Capture the cell that displays the provided text and extract its (x, y) central coordinate. 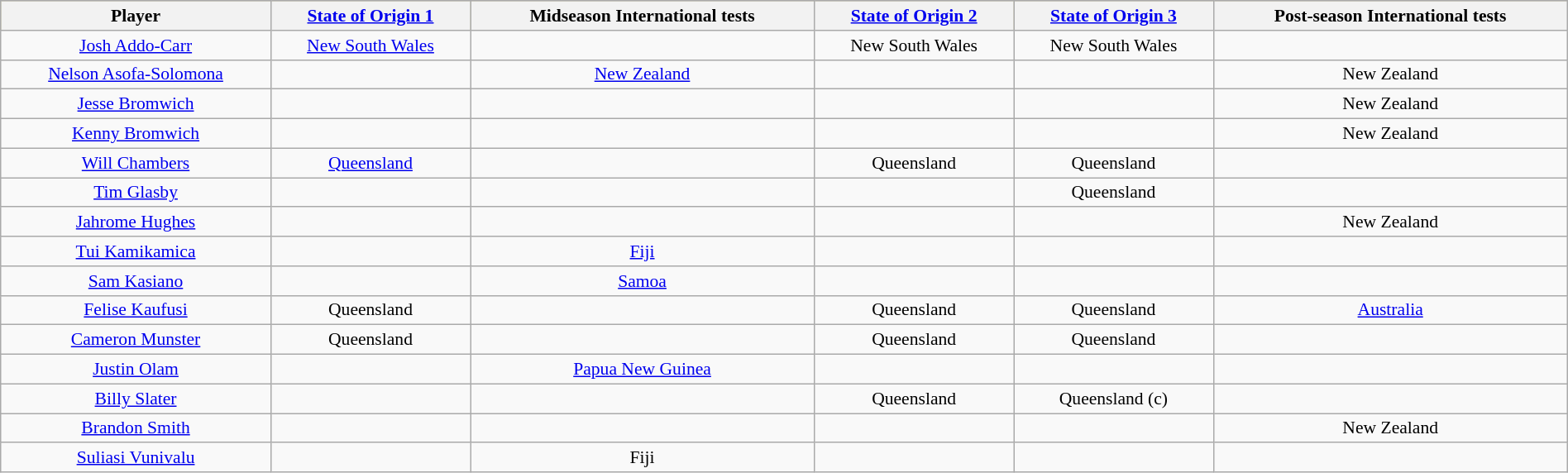
Nelson Asofa-Solomona (136, 74)
State of Origin 3 (1113, 16)
Tui Kamikamica (136, 251)
Justin Olam (136, 370)
Josh Addo-Carr (136, 45)
Post-season International tests (1390, 16)
Queensland (c) (1113, 399)
Brandon Smith (136, 428)
Tim Glasby (136, 193)
Kenny Bromwich (136, 134)
Midseason International tests (643, 16)
Australia (1390, 310)
Papua New Guinea (643, 370)
Suliasi Vunivalu (136, 458)
Jesse Bromwich (136, 104)
Sam Kasiano (136, 281)
Will Chambers (136, 163)
Cameron Munster (136, 340)
State of Origin 2 (913, 16)
State of Origin 1 (370, 16)
Jahrome Hughes (136, 222)
Player (136, 16)
Billy Slater (136, 399)
Felise Kaufusi (136, 310)
Samoa (643, 281)
